Find where the given text appears and provide that cell's center as [X, Y] coordinate. 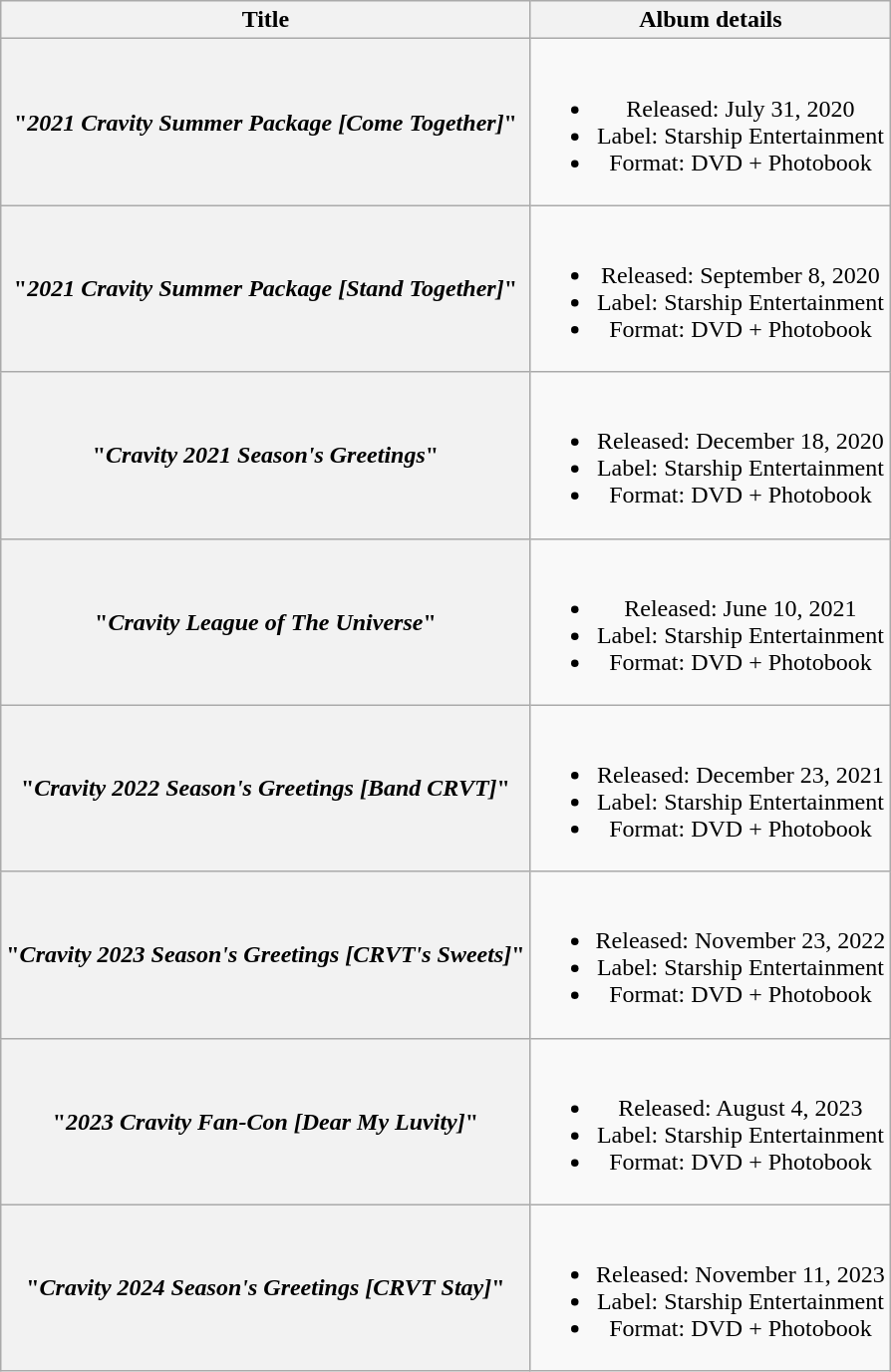
Released: December 18, 2020Label: Starship EntertainmentFormat: DVD + Photobook [711, 455]
"2021 Cravity Summer Package [Stand Together]" [265, 289]
Released: December 23, 2021Label: Starship EntertainmentFormat: DVD + Photobook [711, 788]
"2021 Cravity Summer Package [Come Together]" [265, 122]
"Cravity 2022 Season's Greetings [Band CRVT]" [265, 788]
"Cravity 2024 Season's Greetings [CRVT Stay]" [265, 1288]
Released: November 23, 2022Label: Starship EntertainmentFormat: DVD + Photobook [711, 955]
Album details [711, 20]
Title [265, 20]
Released: June 10, 2021Label: Starship EntertainmentFormat: DVD + Photobook [711, 622]
Released: August 4, 2023Label: Starship EntertainmentFormat: DVD + Photobook [711, 1121]
"Cravity 2021 Season's Greetings" [265, 455]
Released: September 8, 2020Label: Starship EntertainmentFormat: DVD + Photobook [711, 289]
"2023 Cravity Fan-Con [Dear My Luvity]" [265, 1121]
Released: November 11, 2023Label: Starship EntertainmentFormat: DVD + Photobook [711, 1288]
"Cravity 2023 Season's Greetings [CRVT's Sweets]" [265, 955]
Released: July 31, 2020Label: Starship EntertainmentFormat: DVD + Photobook [711, 122]
"Cravity League of The Universe" [265, 622]
